Provide the [X, Y] coordinate of the cell's center where the given text is located.  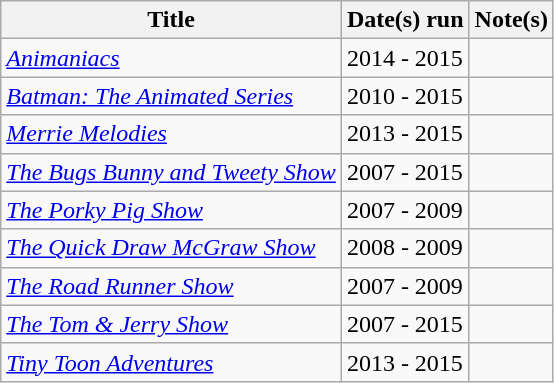
Note(s) [511, 20]
The Road Runner Show [172, 286]
Date(s) run [405, 20]
2010 - 2015 [405, 96]
Animaniacs [172, 58]
Tiny Toon Adventures [172, 362]
The Tom & Jerry Show [172, 324]
Batman: The Animated Series [172, 96]
2014 - 2015 [405, 58]
The Porky Pig Show [172, 210]
Title [172, 20]
Merrie Melodies [172, 134]
2008 - 2009 [405, 248]
The Quick Draw McGraw Show [172, 248]
The Bugs Bunny and Tweety Show [172, 172]
